Extract the (X, Y) coordinate from the center of the cell holding the provided text.  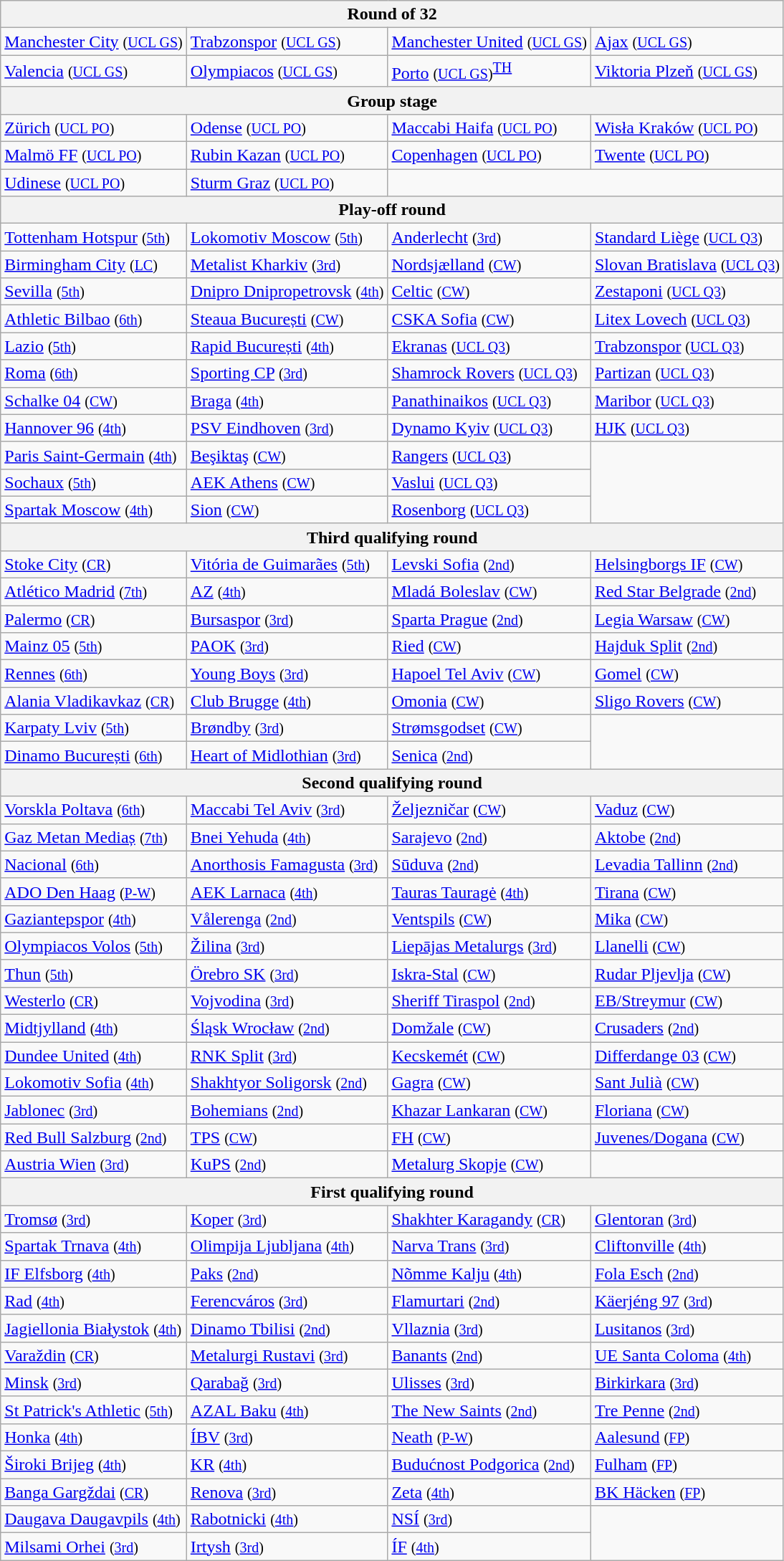
Rangers (UCL Q3) (489, 455)
Ried (CW) (489, 646)
Lazio (5th) (94, 346)
Hapoel Tel Aviv (CW) (489, 674)
AEK Larnaca (4th) (287, 892)
Group stage (393, 100)
ÍF (4th) (489, 1547)
Rosenborg (UCL Q3) (489, 510)
Sevilla (5th) (94, 292)
Olympiacos (UCL GS) (287, 72)
Braga (4th) (287, 401)
Široki Brijeg (4th) (94, 1465)
Sochaux (5th) (94, 482)
Glentoran (3rd) (687, 1219)
Iskra-Stal (CW) (489, 973)
Sarajevo (2nd) (489, 837)
Paris Saint-Germain (4th) (94, 455)
Vllaznia (3rd) (489, 1328)
Westerlo (CR) (94, 1001)
Jablonec (3rd) (94, 1110)
Olympiacos Volos (5th) (94, 946)
Round of 32 (393, 14)
Brøndby (3rd) (287, 728)
ÍBV (3rd) (287, 1437)
Copenhagen (UCL PO) (489, 156)
Sporting CP (3rd) (287, 373)
Panathinaikos (UCL Q3) (489, 401)
Gagra (CW) (489, 1083)
IF Elfsborg (4th) (94, 1274)
Play-off round (393, 210)
Nordsjælland (CW) (489, 264)
Narva Trans (3rd) (489, 1246)
ADO Den Haag (P-W) (94, 892)
Rudar Pljevlja (CW) (687, 973)
Sparta Prague (2nd) (489, 619)
Honka (4th) (94, 1437)
Thun (5th) (94, 973)
Heart of Midlothian (3rd) (287, 755)
Valencia (UCL GS) (94, 72)
Aktobe (2nd) (687, 837)
Viktoria Plzeň (UCL GS) (687, 72)
Tromsø (3rd) (94, 1219)
Anderlecht (3rd) (489, 237)
Schalke 04 (CW) (94, 401)
Dundee United (4th) (94, 1056)
TPS (CW) (287, 1137)
Athletic Bilbao (6th) (94, 319)
Sūduva (2nd) (489, 864)
Differdange 03 (CW) (687, 1056)
Tre Penne (2nd) (687, 1410)
Atlético Madrid (7th) (94, 592)
Karpaty Lviv (5th) (94, 728)
Sligo Rovers (CW) (687, 701)
Liepājas Metalurgs (3rd) (489, 946)
Ferencváros (3rd) (287, 1301)
Palermo (CR) (94, 619)
Helsingborgs IF (CW) (687, 564)
UE Santa Coloma (4th) (687, 1355)
AZ (4th) (287, 592)
Gomel (CW) (687, 674)
Lokomotiv Moscow (5th) (287, 237)
Llanelli (CW) (687, 946)
Gaz Metan Mediaș (7th) (94, 837)
Udinese (UCL PO) (94, 183)
Ulisses (3rd) (489, 1383)
Vorskla Poltava (6th) (94, 810)
Bursaspor (3rd) (287, 619)
Dnipro Dnipropetrovsk (4th) (287, 292)
Strømsgodset (CW) (489, 728)
Käerjéng 97 (3rd) (687, 1301)
Rennes (6th) (94, 674)
Budućnost Podgorica (2nd) (489, 1465)
Lokomotiv Sofia (4th) (94, 1083)
Hajduk Split (2nd) (687, 646)
Maccabi Tel Aviv (3rd) (287, 810)
Birmingham City (LC) (94, 264)
Birkirkara (3rd) (687, 1383)
Olimpija Ljubljana (4th) (287, 1246)
BK Häcken (FP) (687, 1492)
Kecskemét (CW) (489, 1056)
First qualifying round (393, 1192)
Nõmme Kalju (4th) (489, 1274)
Zeta (4th) (489, 1492)
Sion (CW) (287, 510)
Bnei Yehuda (4th) (287, 837)
Fulham (FP) (687, 1465)
Standard Liège (UCL Q3) (687, 237)
Shakhter Karagandy (CR) (489, 1219)
Sant Julià (CW) (687, 1083)
Rubin Kazan (UCL PO) (287, 156)
Wisła Kraków (UCL PO) (687, 128)
KR (4th) (287, 1465)
Maribor (UCL Q3) (687, 401)
Alania Vladikavkaz (CR) (94, 701)
Rad (4th) (94, 1301)
Omonia (CW) (489, 701)
Vojvodina (3rd) (287, 1001)
Varaždin (CR) (94, 1355)
Ajax (UCL GS) (687, 42)
Nacional (6th) (94, 864)
Lusitanos (3rd) (687, 1328)
CSKA Sofia (CW) (489, 319)
Levski Sofia (2nd) (489, 564)
Neath (P-W) (489, 1437)
Maccabi Haifa (UCL PO) (489, 128)
Dinamo Tbilisi (2nd) (287, 1328)
Rabotnicki (4th) (287, 1519)
KuPS (2nd) (287, 1165)
Austria Wien (3rd) (94, 1165)
Renova (3rd) (287, 1492)
Young Boys (3rd) (287, 674)
Aalesund (FP) (687, 1437)
Mladá Boleslav (CW) (489, 592)
St Patrick's Athletic (5th) (94, 1410)
Manchester United (UCL GS) (489, 42)
Stoke City (CR) (94, 564)
RNK Split (3rd) (287, 1056)
The New Saints (2nd) (489, 1410)
Senica (2nd) (489, 755)
Daugava Daugavpils (4th) (94, 1519)
Celtic (CW) (489, 292)
Beşiktaş (CW) (287, 455)
Tottenham Hotspur (5th) (94, 237)
Levadia Tallinn (2nd) (687, 864)
Banants (2nd) (489, 1355)
Hannover 96 (4th) (94, 428)
Banga Gargždai (CR) (94, 1492)
Vaslui (UCL Q3) (489, 482)
Shakhtyor Soligorsk (2nd) (287, 1083)
Mika (CW) (687, 919)
NSÍ (3rd) (489, 1519)
AEK Athens (CW) (287, 482)
Ventspils (CW) (489, 919)
Manchester City (UCL GS) (94, 42)
Sturm Graz (UCL PO) (287, 183)
Qarabağ (3rd) (287, 1383)
EB/Streymur (CW) (687, 1001)
Flamurtari (2nd) (489, 1301)
Gaziantepspor (4th) (94, 919)
Metalist Kharkiv (3rd) (287, 264)
Cliftonville (4th) (687, 1246)
Žilina (3rd) (287, 946)
Vitória de Guimarães (5th) (287, 564)
HJK (UCL Q3) (687, 428)
Crusaders (2nd) (687, 1028)
Legia Warsaw (CW) (687, 619)
Örebro SK (3rd) (287, 973)
Dinamo București (6th) (94, 755)
Porto (UCL GS)TH (489, 72)
Śląsk Wrocław (2nd) (287, 1028)
Jagiellonia Białystok (4th) (94, 1328)
Second qualifying round (393, 783)
Red Star Belgrade (2nd) (687, 592)
Ekranas (UCL Q3) (489, 346)
Floriana (CW) (687, 1110)
Mainz 05 (5th) (94, 646)
Steaua București (CW) (287, 319)
Odense (UCL PO) (287, 128)
Željezničar (CW) (489, 810)
Trabzonspor (UCL Q3) (687, 346)
Litex Lovech (UCL Q3) (687, 319)
Fola Esch (2nd) (687, 1274)
Domžale (CW) (489, 1028)
Juvenes/Dogana (CW) (687, 1137)
Dynamo Kyiv (UCL Q3) (489, 428)
Roma (6th) (94, 373)
Zürich (UCL PO) (94, 128)
Trabzonspor (UCL GS) (287, 42)
Metalurg Skopje (CW) (489, 1165)
Metalurgi Rustavi (3rd) (287, 1355)
Shamrock Rovers (UCL Q3) (489, 373)
Club Brugge (4th) (287, 701)
Twente (UCL PO) (687, 156)
AZAL Baku (4th) (287, 1410)
Midtjylland (4th) (94, 1028)
Tauras Tauragė (4th) (489, 892)
Red Bull Salzburg (2nd) (94, 1137)
Spartak Moscow (4th) (94, 510)
PAOK (3rd) (287, 646)
FH (CW) (489, 1137)
PSV Eindhoven (3rd) (287, 428)
Sheriff Tiraspol (2nd) (489, 1001)
Partizan (UCL Q3) (687, 373)
Paks (2nd) (287, 1274)
Minsk (3rd) (94, 1383)
Third qualifying round (393, 537)
Khazar Lankaran (CW) (489, 1110)
Tirana (CW) (687, 892)
Slovan Bratislava (UCL Q3) (687, 264)
Anorthosis Famagusta (3rd) (287, 864)
Zestaponi (UCL Q3) (687, 292)
Vålerenga (2nd) (287, 919)
Spartak Trnava (4th) (94, 1246)
Koper (3rd) (287, 1219)
Irtysh (3rd) (287, 1547)
Milsami Orhei (3rd) (94, 1547)
Rapid București (4th) (287, 346)
Malmö FF (UCL PO) (94, 156)
Vaduz (CW) (687, 810)
Bohemians (2nd) (287, 1110)
